Return the (X, Y) coordinate for the center point of the cell that contains the specified text.  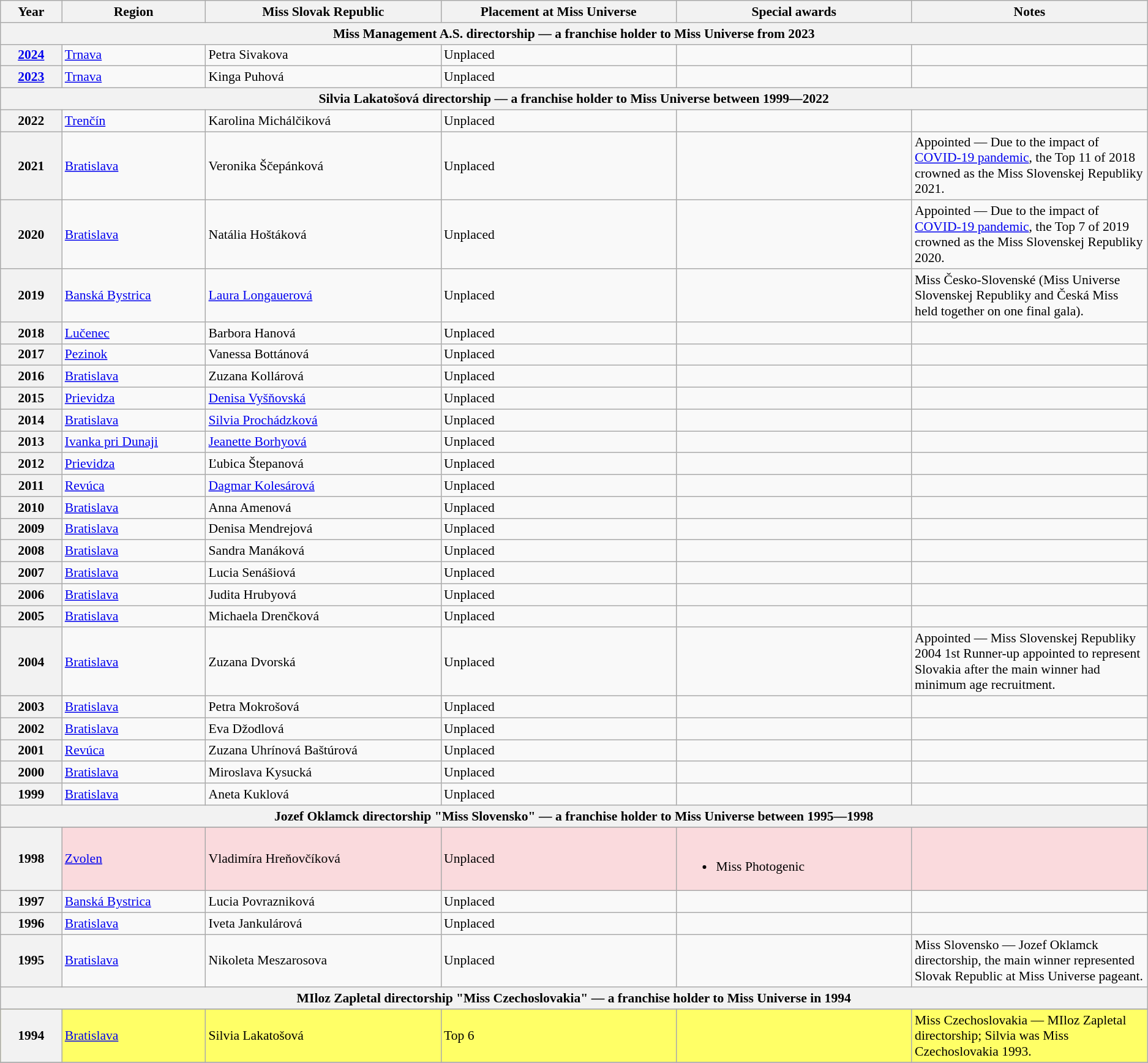
2008 (31, 551)
2004 (31, 662)
1999 (31, 794)
Karolina Michálčiková (323, 121)
Barbora Hanová (323, 333)
Zvolen (133, 858)
2013 (31, 442)
Denisa Vyšňovská (323, 399)
Ľubica Štepanová (323, 464)
Zuzana Dvorská (323, 662)
Vanessa Bottánová (323, 355)
Lucia Senášiová (323, 573)
Vladimíra Hreňovčíková (323, 858)
2021 (31, 166)
2010 (31, 508)
Anna Amenová (323, 508)
Judita Hrubyová (323, 595)
Pezinok (133, 355)
Michaela Drenčková (323, 617)
2012 (31, 464)
2019 (31, 295)
2001 (31, 751)
1998 (31, 858)
Miss Slovensko — Jozef Oklamck directorship, the main winner represented Slovak Republic at Miss Universe pageant. (1030, 961)
Special awards (793, 12)
Nikoleta Meszarosova (323, 961)
2005 (31, 617)
Jozef Oklamck directorship "Miss Slovensko" — a franchise holder to Miss Universe between 1995―1998 (574, 816)
Dagmar Kolesárová (323, 486)
2003 (31, 707)
2015 (31, 399)
Appointed — Due to the impact of COVID-19 pandemic, the Top 7 of 2019 crowned as the Miss Slovenskej Republiky 2020. (1030, 235)
2022 (31, 121)
Laura Longauerová (323, 295)
1997 (31, 902)
MIloz Zapletal directorship "Miss Czechoslovakia" — a franchise holder to Miss Universe in 1994 (574, 999)
Sandra Manáková (323, 551)
Jeanette Borhyová (323, 442)
Lucia Povrazniková (323, 902)
Region (133, 12)
1995 (31, 961)
Silvia Lakatošová directorship — a franchise holder to Miss Universe between 1999―2022 (574, 99)
2023 (31, 77)
2014 (31, 420)
Miss Slovak Republic (323, 12)
Notes (1030, 12)
2009 (31, 529)
2011 (31, 486)
Ivanka pri Dunaji (133, 442)
Miroslava Kysucká (323, 773)
Miss Czechoslovakia — MIloz Zapletal directorship; Silvia was Miss Czechoslovakia 1993. (1030, 1036)
1994 (31, 1036)
Natália Hoštáková (323, 235)
2016 (31, 377)
Petra Mokrošová (323, 707)
Petra Sivakova (323, 55)
Zuzana Uhrínová Baštúrová (323, 751)
Iveta Jankulárová (323, 923)
Top 6 (558, 1036)
Placement at Miss Universe (558, 12)
Denisa Mendrejová (323, 529)
Year (31, 12)
Miss Management A.S. directorship — a franchise holder to Miss Universe from 2023 (574, 34)
2002 (31, 729)
Silvia Prochádzková (323, 420)
Lučenec (133, 333)
Trenčín (133, 121)
Miss Photogenic (793, 858)
Eva Džodlová (323, 729)
Aneta Kuklová (323, 794)
2020 (31, 235)
Kinga Puhová (323, 77)
1996 (31, 923)
2017 (31, 355)
Zuzana Kollárová (323, 377)
Appointed ― Miss Slovenskej Republiky 2004 1st Runner-up appointed to represent Slovakia after the main winner had minimum age recruitment. (1030, 662)
2007 (31, 573)
2024 (31, 55)
Miss Česko-Slovenské (Miss Universe Slovenskej Republiky and Česká Miss held together on one final gala). (1030, 295)
2006 (31, 595)
Appointed — Due to the impact of COVID-19 pandemic, the Top 11 of 2018 crowned as the Miss Slovenskej Republiky 2021. (1030, 166)
Veronika Ščepánková (323, 166)
Silvia Lakatošová (323, 1036)
2000 (31, 773)
2018 (31, 333)
